From the cell containing the given text, extract its center point as (X, Y) coordinate. 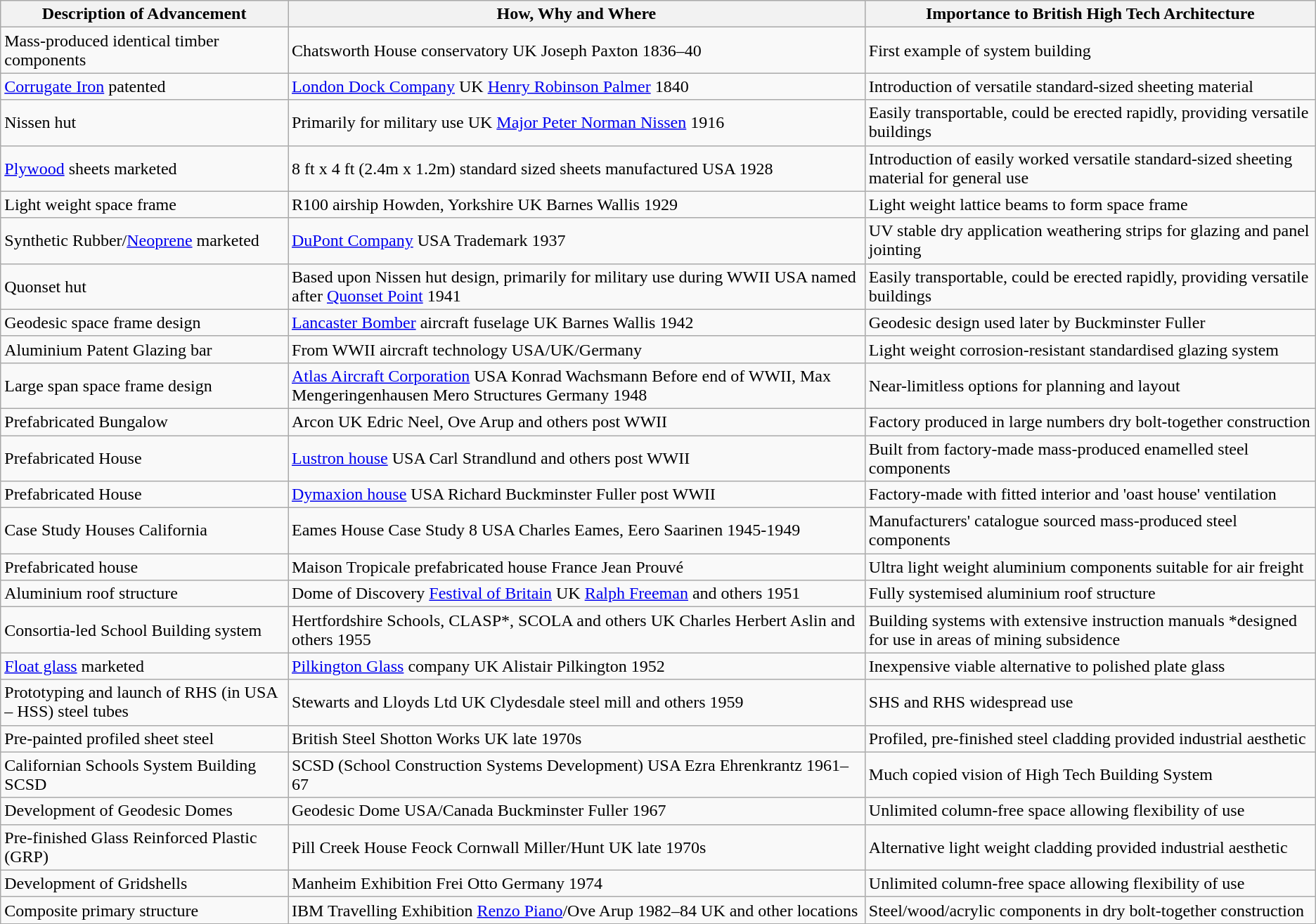
From WWII aircraft technology USA/UK/Germany (576, 349)
Pre-finished Glass Reinforced Plastic (GRP) (145, 847)
Fully systemised aluminium roof structure (1090, 594)
IBM Travelling Exhibition Renzo Piano/Ove Arup 1982–84 UK and other locations (576, 910)
Arcon UK Edric Neel, Ove Arup and others post WWII (576, 422)
Light weight lattice beams to form space frame (1090, 204)
Consortia-led School Building system (145, 630)
Nissen hut (145, 122)
Lancaster Bomber aircraft fuselage UK Barnes Wallis 1942 (576, 323)
Much copied vision of High Tech Building System (1090, 774)
8 ft x 4 ft (2.4m x 1.2m) standard sized sheets manufactured USA 1928 (576, 169)
Importance to British High Tech Architecture (1090, 14)
SCSD (School Construction Systems Development) USA Ezra Ehrenkrantz 1961–67 (576, 774)
Mass-produced identical timber components (145, 51)
Light weight corrosion-resistant standardised glazing system (1090, 349)
How, Why and Where (576, 14)
Quonset hut (145, 287)
Introduction of easily worked versatile standard-sized sheeting material for general use (1090, 169)
Development of Gridshells (145, 883)
Pilkington Glass company UK Alistair Pilkington 1952 (576, 666)
Introduction of versatile standard-sized sheeting material (1090, 86)
UV stable dry application weathering strips for glazing and panel jointing (1090, 240)
Synthetic Rubber/Neoprene marketed (145, 240)
Float glass marketed (145, 666)
Atlas Aircraft Corporation USA Konrad Wachsmann Before end of WWII, Max Mengeringenhausen Mero Structures Germany 1948 (576, 385)
Lustron house USA Carl Strandlund and others post WWII (576, 458)
Ultra light weight aluminium components suitable for air freight (1090, 567)
Large span space frame design (145, 385)
Based upon Nissen hut design, primarily for military use during WWII USA named after Quonset Point 1941 (576, 287)
Case Study Houses California (145, 531)
Eames House Case Study 8 USA Charles Eames, Eero Saarinen 1945-1949 (576, 531)
Factory-made with fitted interior and 'oast house' ventilation (1090, 495)
Californian Schools System Building SCSD (145, 774)
Aluminium Patent Glazing bar (145, 349)
R100 airship Howden, Yorkshire UK Barnes Wallis 1929 (576, 204)
Prefabricated house (145, 567)
Primarily for military use UK Major Peter Norman Nissen 1916 (576, 122)
Dymaxion house USA Richard Buckminster Fuller post WWII (576, 495)
Geodesic design used later by Buckminster Fuller (1090, 323)
Profiled, pre-finished steel cladding provided industrial aesthetic (1090, 738)
Dome of Discovery Festival of Britain UK Ralph Freeman and others 1951 (576, 594)
Near-limitless options for planning and layout (1090, 385)
Plywood sheets marketed (145, 169)
Geodesic space frame design (145, 323)
Built from factory-made mass-produced enamelled steel components (1090, 458)
British Steel Shotton Works UK late 1970s (576, 738)
First example of system building (1090, 51)
Stewarts and Lloyds Ltd UK Clydesdale steel mill and others 1959 (576, 703)
Building systems with extensive instruction manuals *designed for use in areas of mining subsidence (1090, 630)
DuPont Company USA Trademark 1937 (576, 240)
Maison Tropicale prefabricated house France Jean Prouvé (576, 567)
Chatsworth House conservatory UK Joseph Paxton 1836–40 (576, 51)
Pre-painted profiled sheet steel (145, 738)
Prototyping and launch of RHS (in USA – HSS) steel tubes (145, 703)
Inexpensive viable alternative to polished plate glass (1090, 666)
Manheim Exhibition Frei Otto Germany 1974 (576, 883)
Prefabricated Bungalow (145, 422)
Pill Creek House Feock Cornwall Miller/Hunt UK late 1970s (576, 847)
Description of Advancement (145, 14)
Hertfordshire Schools, CLASP*, SCOLA and others UK Charles Herbert Aslin and others 1955 (576, 630)
London Dock Company UK Henry Robinson Palmer 1840 (576, 86)
Manufacturers' catalogue sourced mass-produced steel components (1090, 531)
Factory produced in large numbers dry bolt-together construction (1090, 422)
Corrugate Iron patented (145, 86)
Aluminium roof structure (145, 594)
Development of Geodesic Domes (145, 811)
Composite primary structure (145, 910)
Geodesic Dome USA/Canada Buckminster Fuller 1967 (576, 811)
Steel/wood/acrylic components in dry bolt-together construction (1090, 910)
Light weight space frame (145, 204)
SHS and RHS widespread use (1090, 703)
Alternative light weight cladding provided industrial aesthetic (1090, 847)
